Identify which cell holds the provided text, then report its [x, y] central coordinate. 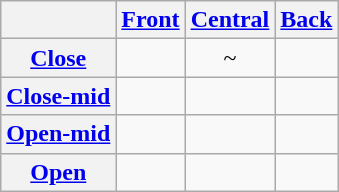
Open [58, 172]
Open-mid [58, 134]
Close-mid [58, 96]
Central [230, 20]
Front [150, 20]
Back [306, 20]
Close [58, 58]
~ [230, 58]
